Determine the [x, y] coordinate at the center of the cell enclosing the given text.  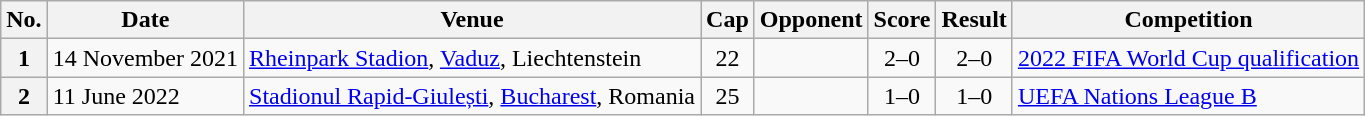
11 June 2022 [145, 96]
Score [902, 20]
25 [728, 96]
Venue [472, 20]
Stadionul Rapid-Giulești, Bucharest, Romania [472, 96]
Cap [728, 20]
Result [974, 20]
Competition [1188, 20]
2022 FIFA World Cup qualification [1188, 58]
Opponent [811, 20]
22 [728, 58]
UEFA Nations League B [1188, 96]
Rheinpark Stadion, Vaduz, Liechtenstein [472, 58]
1 [24, 58]
Date [145, 20]
2 [24, 96]
14 November 2021 [145, 58]
No. [24, 20]
